Output the (X, Y) coordinate of the center of the cell containing the given text.  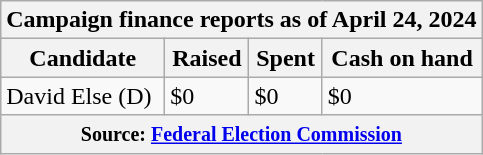
Spent (286, 58)
Raised (207, 58)
Source: Federal Election Commission (242, 134)
Candidate (83, 58)
Campaign finance reports as of April 24, 2024 (242, 20)
David Else (D) (83, 96)
Cash on hand (402, 58)
